Output the [x, y] coordinate of the center of the cell containing the given text.  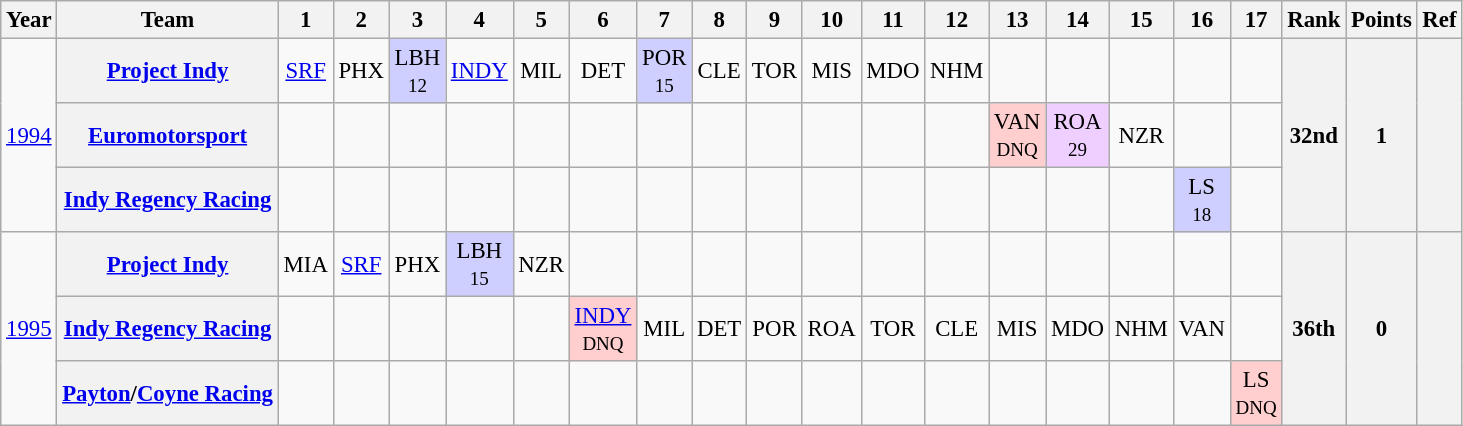
LS18 [1202, 200]
INDYDNQ [603, 330]
15 [1141, 20]
ROA29 [1078, 136]
1995 [29, 329]
Year [29, 20]
5 [541, 20]
14 [1078, 20]
Euromotorsport [168, 136]
6 [603, 20]
9 [775, 20]
32nd [1314, 136]
8 [720, 20]
LBH15 [480, 264]
POR [775, 330]
POR15 [664, 72]
36th [1314, 329]
Ref [1440, 20]
MIA [306, 264]
INDY [480, 72]
17 [1256, 20]
1994 [29, 136]
16 [1202, 20]
VAN [1202, 330]
ROA [832, 330]
Points [1382, 20]
VANDNQ [1018, 136]
7 [664, 20]
11 [893, 20]
0 [1382, 329]
12 [957, 20]
Rank [1314, 20]
10 [832, 20]
2 [361, 20]
Team [168, 20]
3 [417, 20]
4 [480, 20]
13 [1018, 20]
LBH12 [417, 72]
